Return the [x, y] coordinate for the center point of the cell that contains the specified text.  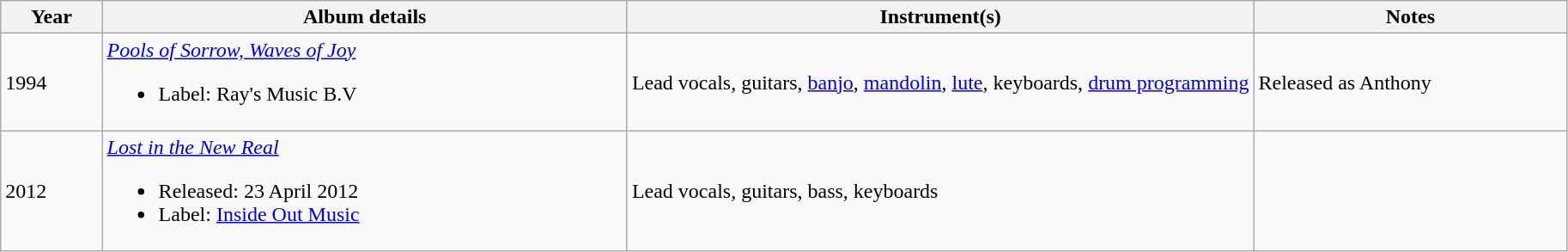
Released as Anthony [1410, 83]
Pools of Sorrow, Waves of JoyLabel: Ray's Music B.V [364, 83]
Year [52, 17]
Lead vocals, guitars, bass, keyboards [940, 191]
Notes [1410, 17]
Album details [364, 17]
2012 [52, 191]
Lead vocals, guitars, banjo, mandolin, lute, keyboards, drum programming [940, 83]
1994 [52, 83]
Lost in the New RealReleased: 23 April 2012Label: Inside Out Music [364, 191]
Instrument(s) [940, 17]
